Scan for the cell matching the given text and deliver its (X, Y) coordinate at center. 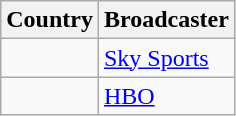
Sky Sports (166, 58)
Country (50, 20)
HBO (166, 96)
Broadcaster (166, 20)
